Provide the (x, y) coordinate of the cell's center where the given text is located.  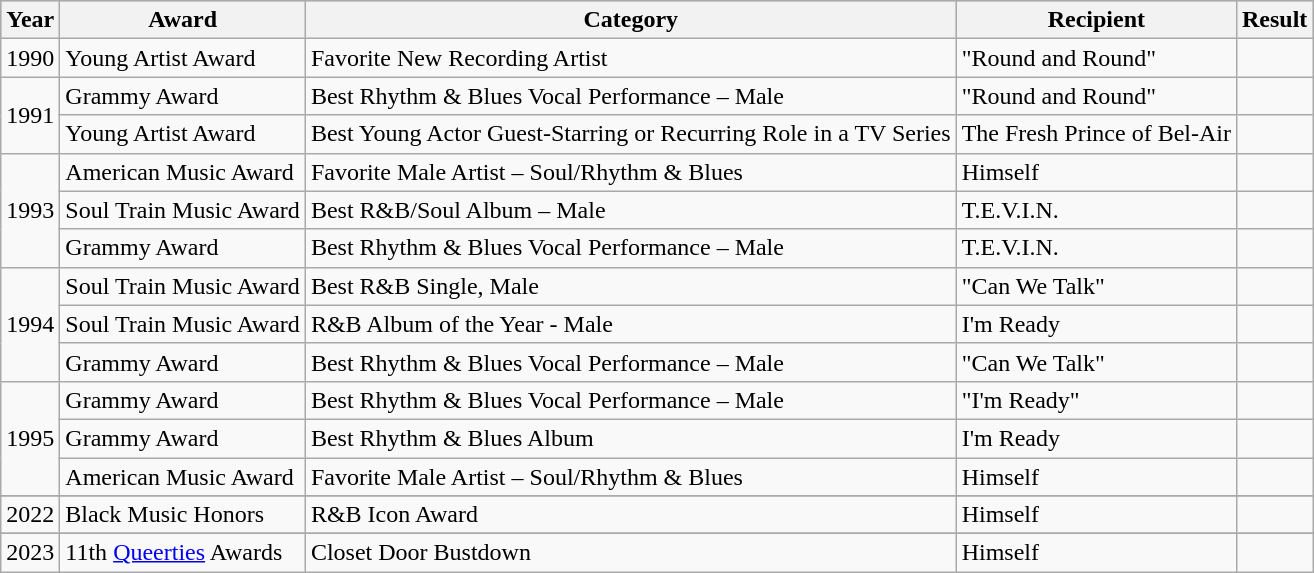
Category (630, 20)
Result (1274, 20)
2023 (30, 553)
1994 (30, 324)
Award (183, 20)
1991 (30, 115)
11th Queerties Awards (183, 553)
Best Young Actor Guest-Starring or Recurring Role in a TV Series (630, 134)
Best R&B Single, Male (630, 286)
"I'm Ready" (1096, 400)
R&B Icon Award (630, 515)
1995 (30, 438)
Black Music Honors (183, 515)
Favorite New Recording Artist (630, 58)
Year (30, 20)
Closet Door Bustdown (630, 553)
1990 (30, 58)
1993 (30, 210)
Recipient (1096, 20)
The Fresh Prince of Bel-Air (1096, 134)
R&B Album of the Year - Male (630, 324)
2022 (30, 515)
Best Rhythm & Blues Album (630, 438)
Best R&B/Soul Album – Male (630, 210)
